Output the (X, Y) coordinate of the center of the cell containing the given text.  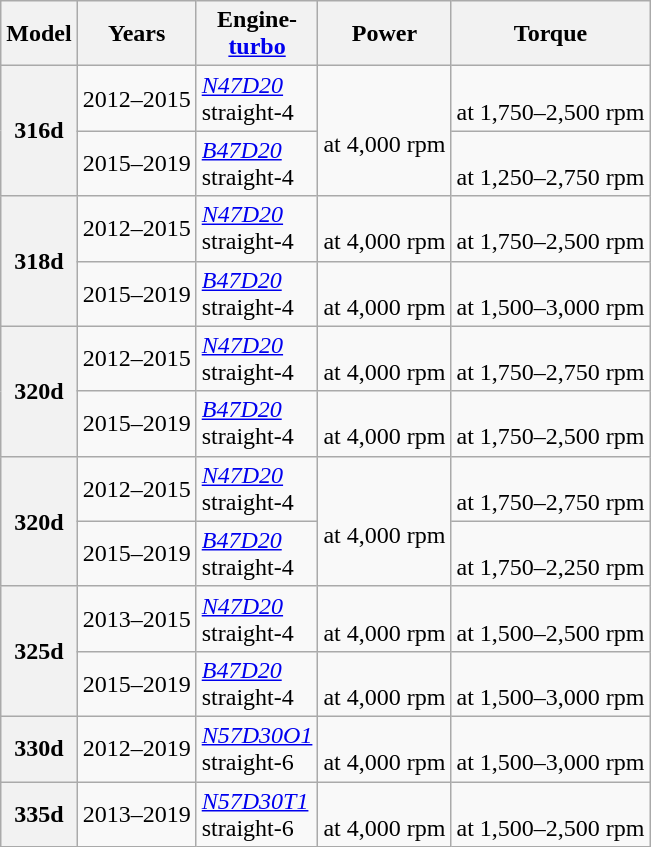
at 1,250–2,750 rpm (550, 164)
330d (39, 748)
Torque (550, 34)
N57D30O1 straight-6 (257, 748)
335d (39, 814)
2012–2019 (136, 748)
Engine- turbo (257, 34)
2013–2019 (136, 814)
318d (39, 261)
Years (136, 34)
at 1,750–2,250 rpm (550, 554)
Model (39, 34)
Power (384, 34)
2013–2015 (136, 618)
316d (39, 131)
325d (39, 651)
N57D30T1 straight-6 (257, 814)
